Output the [x, y] coordinate of the center of the cell containing the given text.  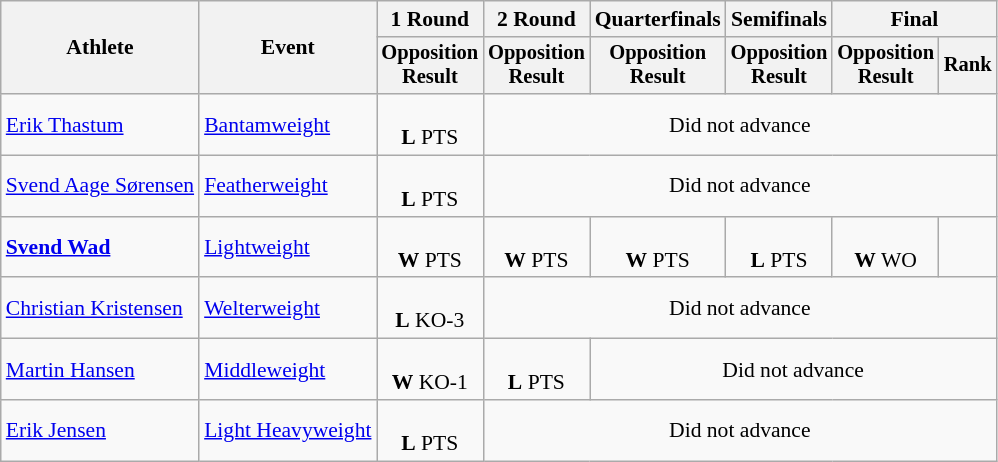
Semifinals [780, 19]
Athlete [100, 48]
Svend Aage Sørensen [100, 186]
L KO-3 [430, 308]
Light Heavyweight [288, 430]
Rank [968, 66]
Svend Wad [100, 248]
Welterweight [288, 308]
Bantamweight [288, 124]
1 Round [430, 19]
Erik Jensen [100, 430]
Middleweight [288, 370]
2 Round [536, 19]
Featherweight [288, 186]
Christian Kristensen [100, 308]
W WO [886, 248]
Lightweight [288, 248]
Erik Thastum [100, 124]
Final [914, 19]
Quarterfinals [658, 19]
Martin Hansen [100, 370]
W KO-1 [430, 370]
Event [288, 48]
